Provide the (x, y) coordinate of the cell's center where the given text is located.  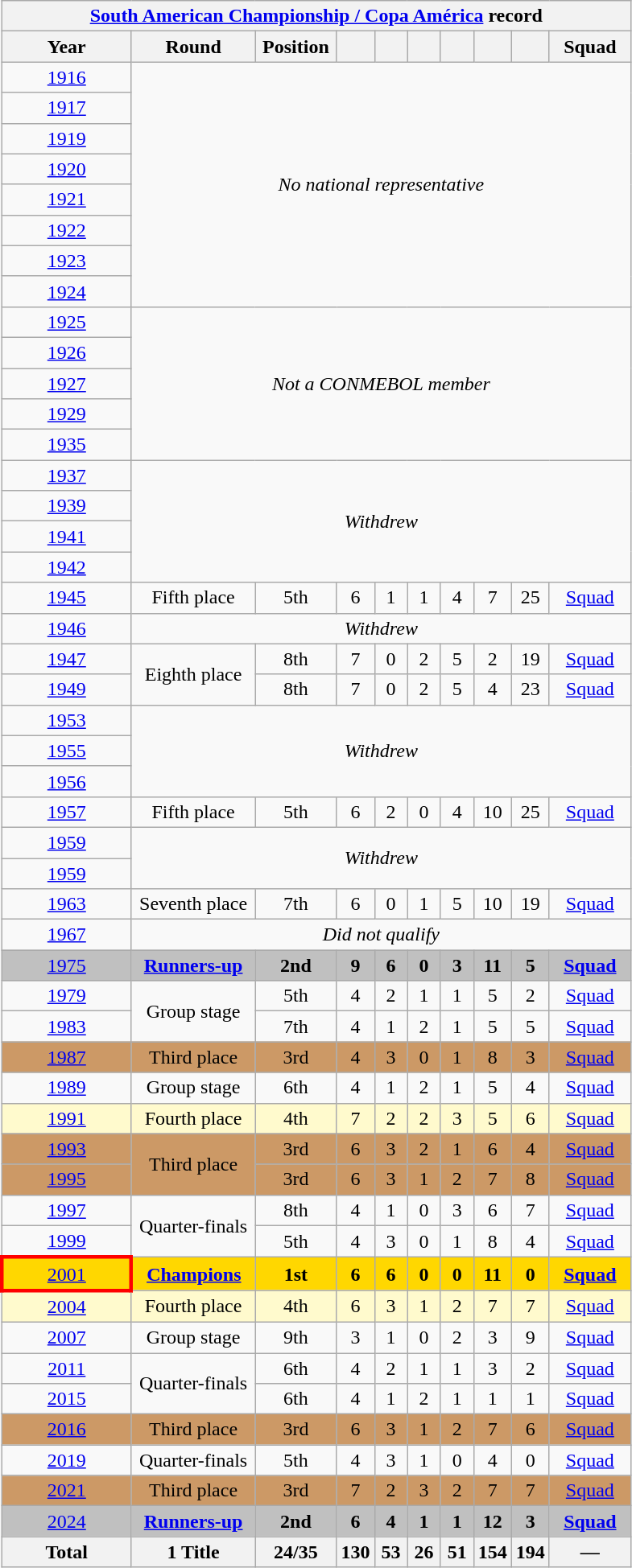
1989 (66, 1088)
Eighth place (193, 674)
1929 (66, 414)
Did not qualify (381, 935)
— (589, 1552)
2024 (66, 1521)
Champions (193, 1274)
26 (423, 1552)
1975 (66, 965)
1926 (66, 352)
1925 (66, 322)
2021 (66, 1491)
194 (530, 1552)
2001 (66, 1274)
154 (493, 1552)
1916 (66, 77)
1979 (66, 996)
1937 (66, 475)
Position (296, 47)
1957 (66, 812)
23 (530, 689)
1920 (66, 169)
1956 (66, 781)
No national representative (381, 184)
1927 (66, 384)
9th (296, 1337)
1999 (66, 1241)
2007 (66, 1337)
South American Championship / Copa América record (316, 16)
1922 (66, 230)
12 (493, 1521)
1st (296, 1274)
1941 (66, 537)
Total (66, 1552)
1942 (66, 567)
1963 (66, 904)
1945 (66, 598)
1935 (66, 445)
1917 (66, 108)
1947 (66, 659)
Round (193, 47)
1921 (66, 200)
1967 (66, 935)
1 Title (193, 1552)
24/35 (296, 1552)
1953 (66, 720)
53 (391, 1552)
1919 (66, 138)
1924 (66, 291)
1987 (66, 1057)
Not a CONMEBOL member (381, 383)
2016 (66, 1430)
2011 (66, 1368)
130 (356, 1552)
1955 (66, 751)
2015 (66, 1399)
1983 (66, 1027)
1946 (66, 628)
1949 (66, 689)
2019 (66, 1460)
Seventh place (193, 904)
Year (66, 47)
1939 (66, 506)
2004 (66, 1307)
1993 (66, 1149)
1997 (66, 1210)
1995 (66, 1179)
51 (457, 1552)
1923 (66, 261)
1991 (66, 1118)
